Determine the (x, y) coordinate at the center of the cell enclosing the given text.  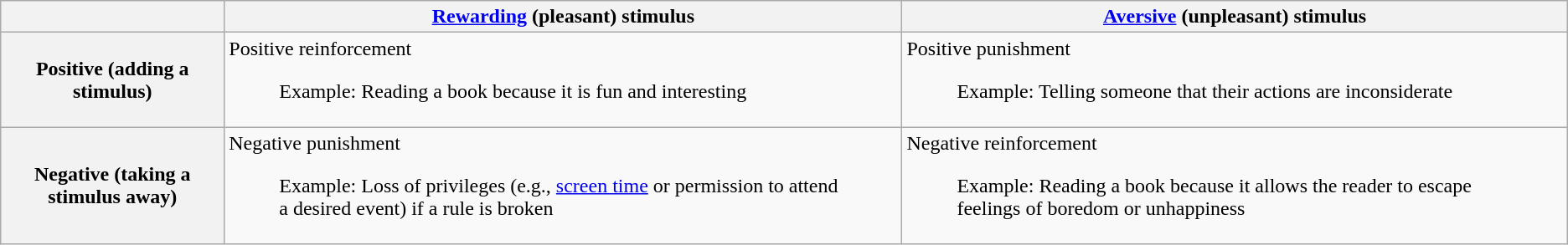
Positive punishmentExample: Telling someone that their actions are inconsiderate (1235, 80)
Negative reinforcementExample: Reading a book because it allows the reader to escape feelings of boredom or unhappiness (1235, 186)
Positive reinforcementExample: Reading a book because it is fun and interesting (563, 80)
Aversive (unpleasant) stimulus (1235, 17)
Positive (adding a stimulus) (112, 80)
Negative (taking a stimulus away) (112, 186)
Rewarding (pleasant) stimulus (563, 17)
Negative punishmentExample: Loss of privileges (e.g., screen time or permission to attend a desired event) if a rule is broken (563, 186)
